Detect which cell encompasses the target text, then output its (x, y) center coordinate. 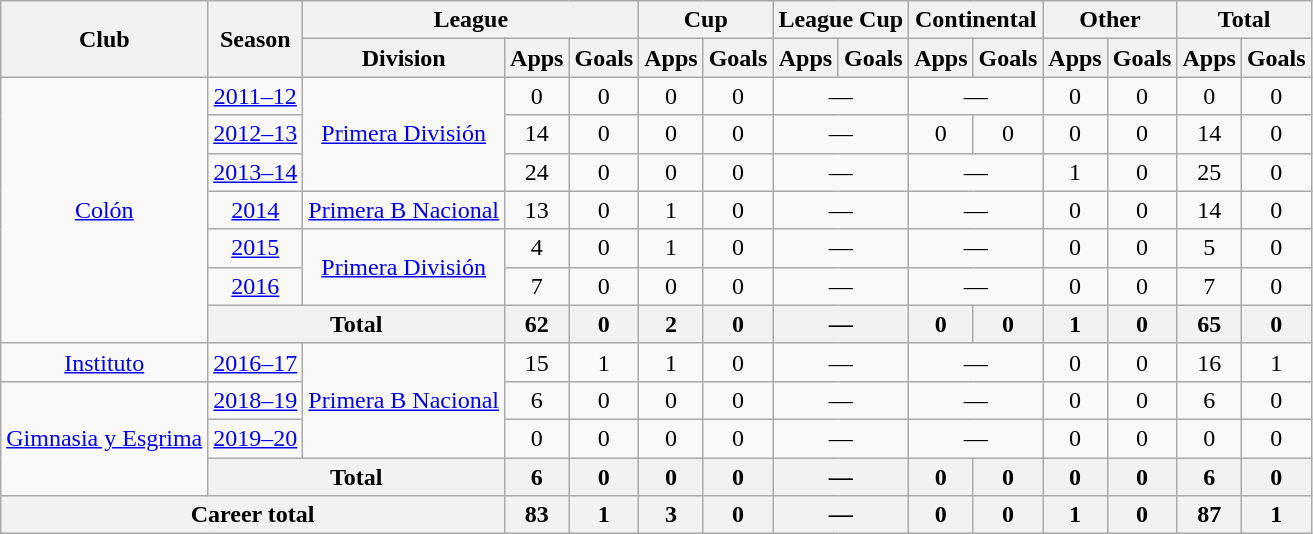
2 (671, 324)
15 (537, 362)
Division (404, 58)
Continental (976, 20)
2014 (256, 210)
25 (1209, 172)
3 (671, 515)
65 (1209, 324)
2011–12 (256, 96)
87 (1209, 515)
Instituto (104, 362)
2016 (256, 286)
16 (1209, 362)
Cup (706, 20)
Gimnasia y Esgrima (104, 438)
2019–20 (256, 438)
Season (256, 39)
24 (537, 172)
2013–14 (256, 172)
5 (1209, 248)
62 (537, 324)
13 (537, 210)
2015 (256, 248)
2012–13 (256, 134)
83 (537, 515)
League (471, 20)
Club (104, 39)
Other (1110, 20)
Career total (253, 515)
2018–19 (256, 400)
2016–17 (256, 362)
League Cup (841, 20)
4 (537, 248)
Colón (104, 210)
